Locate the cell with the specified text and output its [X, Y] center coordinate. 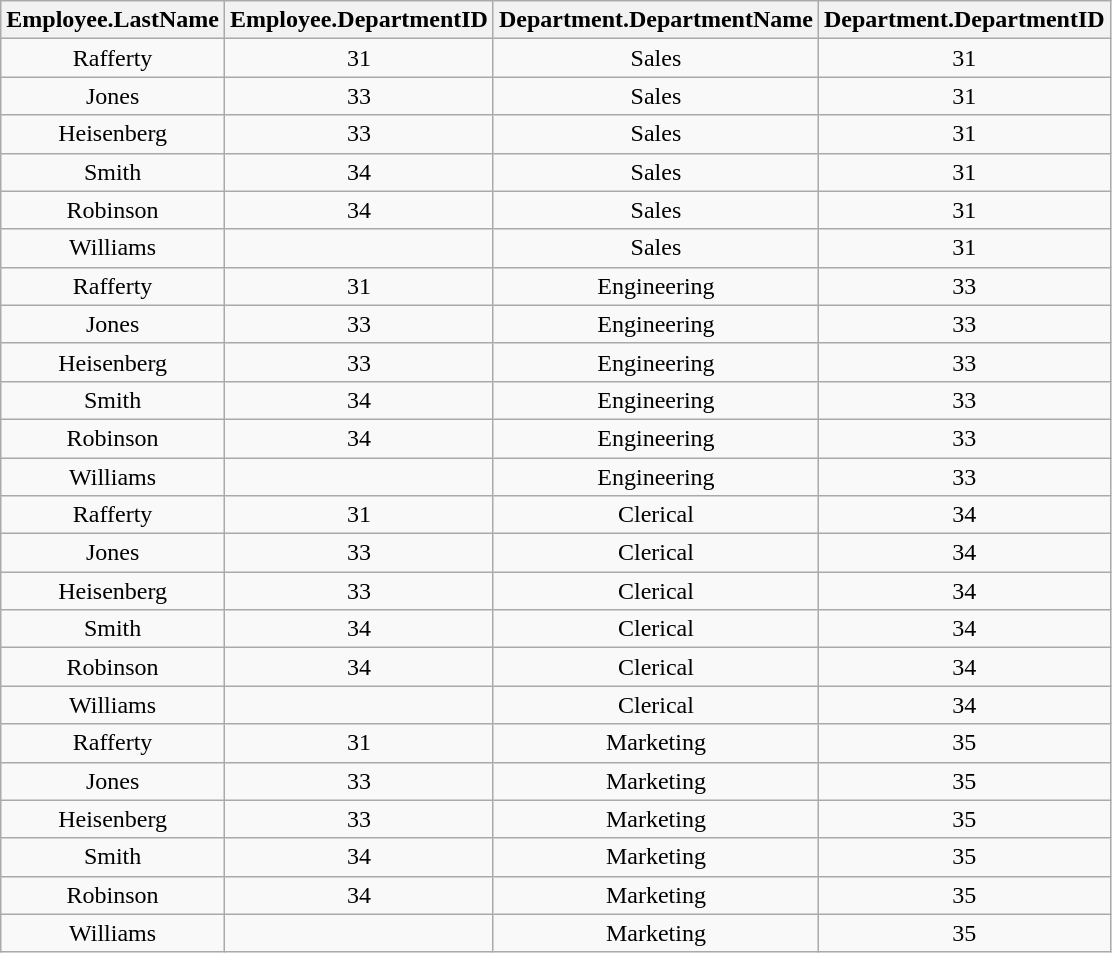
Employee.LastName [113, 20]
Department.DepartmentName [656, 20]
Employee.DepartmentID [358, 20]
Department.DepartmentID [964, 20]
